Scan for the cell matching the given text and deliver its [x, y] coordinate at center. 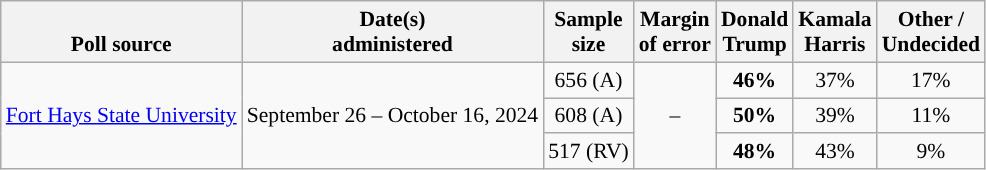
608 (A) [588, 116]
Other /Undecided [931, 32]
Poll source [122, 32]
46% [754, 80]
9% [931, 152]
50% [754, 116]
43% [834, 152]
– [675, 116]
KamalaHarris [834, 32]
Date(s)administered [392, 32]
656 (A) [588, 80]
DonaldTrump [754, 32]
17% [931, 80]
39% [834, 116]
37% [834, 80]
517 (RV) [588, 152]
September 26 – October 16, 2024 [392, 116]
Fort Hays State University [122, 116]
Marginof error [675, 32]
Samplesize [588, 32]
11% [931, 116]
48% [754, 152]
